Find where the given text appears and provide that cell's center as (x, y) coordinate. 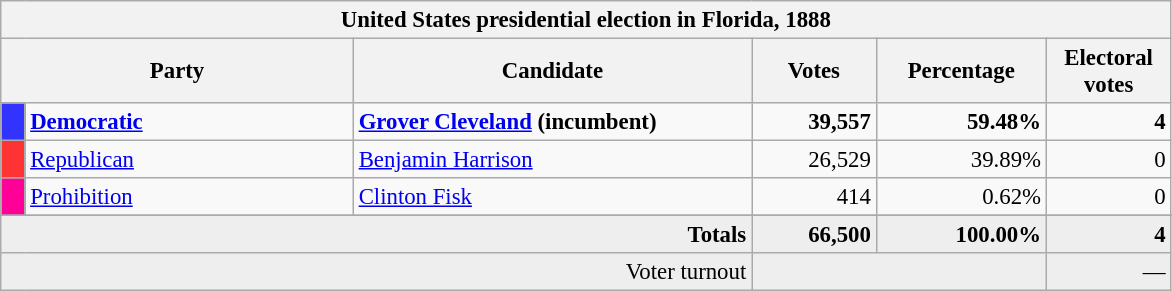
Clinton Fisk (552, 197)
100.00% (961, 235)
0.62% (961, 197)
66,500 (814, 235)
Party (178, 72)
Democratic (189, 122)
Grover Cleveland (incumbent) (552, 122)
26,529 (814, 160)
Totals (376, 235)
39.89% (961, 160)
59.48% (961, 122)
Electoral votes (1108, 72)
Prohibition (189, 197)
Percentage (961, 72)
Benjamin Harrison (552, 160)
United States presidential election in Florida, 1888 (586, 20)
Republican (189, 160)
39,557 (814, 122)
Candidate (552, 72)
414 (814, 197)
Votes (814, 72)
